Search for the cell housing the specified text and yield its (x, y) center coordinate. 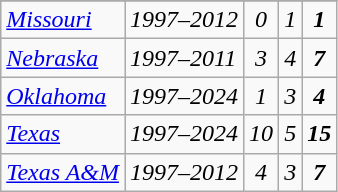
5 (290, 134)
1997–2011 (184, 58)
15 (320, 134)
Texas A&M (63, 172)
10 (262, 134)
Texas (63, 134)
0 (262, 20)
Missouri (63, 20)
Nebraska (63, 58)
Oklahoma (63, 96)
